Return (X, Y) of the center of cell containing provided text 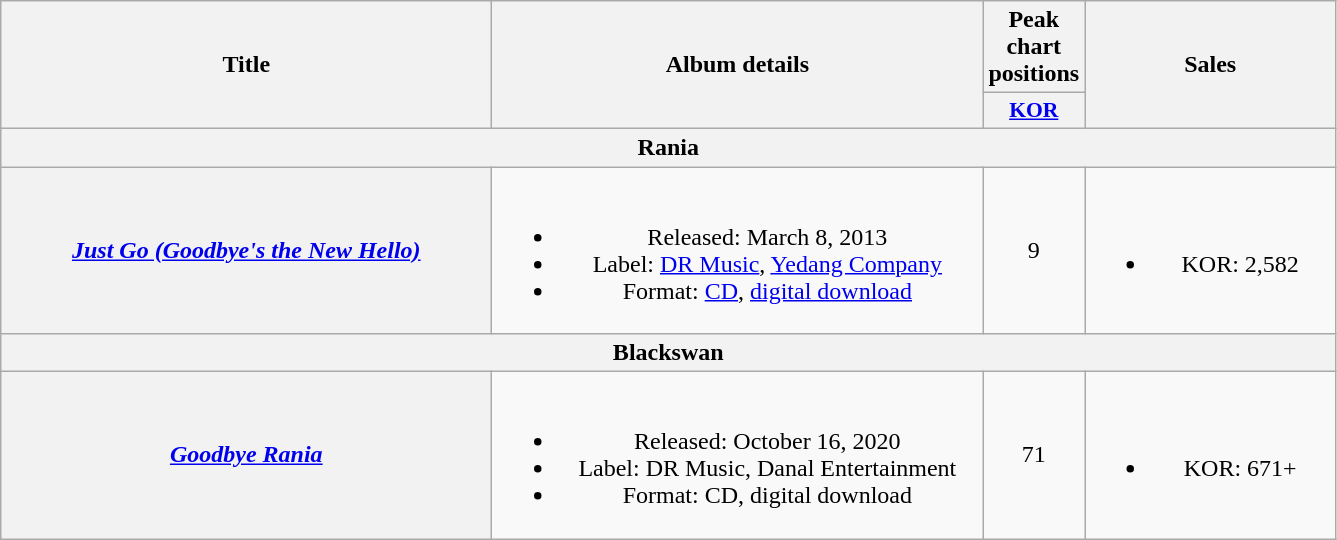
9 (1034, 250)
Released: March 8, 2013Label: DR Music, Yedang CompanyFormat: CD, digital download (738, 250)
KOR: 671+ (1210, 456)
Blackswan (668, 353)
KOR (1034, 111)
KOR: 2,582 (1210, 250)
Rania (668, 147)
Goodbye Rania (246, 456)
Released: October 16, 2020Label: DR Music, Danal EntertainmentFormat: CD, digital download (738, 456)
Peak chart positions (1034, 47)
Just Go (Goodbye's the New Hello) (246, 250)
71 (1034, 456)
Title (246, 65)
Sales (1210, 65)
Album details (738, 65)
